Return (X, Y) of the center of cell containing provided text 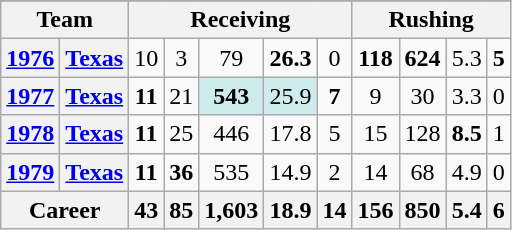
1977 (30, 96)
Team (65, 20)
15 (376, 134)
26.3 (290, 58)
6 (498, 210)
535 (232, 172)
128 (422, 134)
1 (498, 134)
5.3 (466, 58)
79 (232, 58)
156 (376, 210)
3.3 (466, 96)
25.9 (290, 96)
2 (334, 172)
850 (422, 210)
Receiving (240, 20)
43 (146, 210)
Rushing (431, 20)
8.5 (466, 134)
624 (422, 58)
85 (182, 210)
5.4 (466, 210)
25 (182, 134)
68 (422, 172)
17.8 (290, 134)
9 (376, 96)
4.9 (466, 172)
1978 (30, 134)
10 (146, 58)
36 (182, 172)
543 (232, 96)
7 (334, 96)
Career (65, 210)
14.9 (290, 172)
446 (232, 134)
1,603 (232, 210)
21 (182, 96)
1979 (30, 172)
30 (422, 96)
3 (182, 58)
18.9 (290, 210)
118 (376, 58)
1976 (30, 58)
